From the cell containing the given text, extract its center point as [X, Y] coordinate. 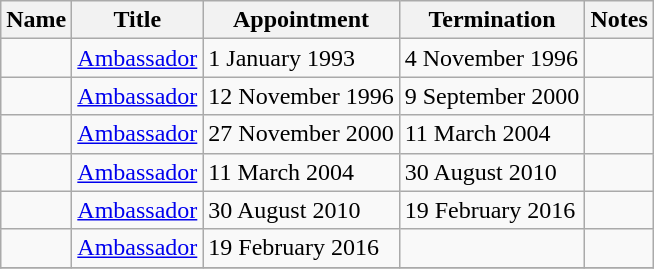
Appointment [301, 20]
12 November 1996 [301, 96]
Name [36, 20]
4 November 1996 [492, 58]
1 January 1993 [301, 58]
Termination [492, 20]
9 September 2000 [492, 96]
Notes [619, 20]
Title [138, 20]
27 November 2000 [301, 134]
